Scan for the cell matching the given text and deliver its [X, Y] coordinate at center. 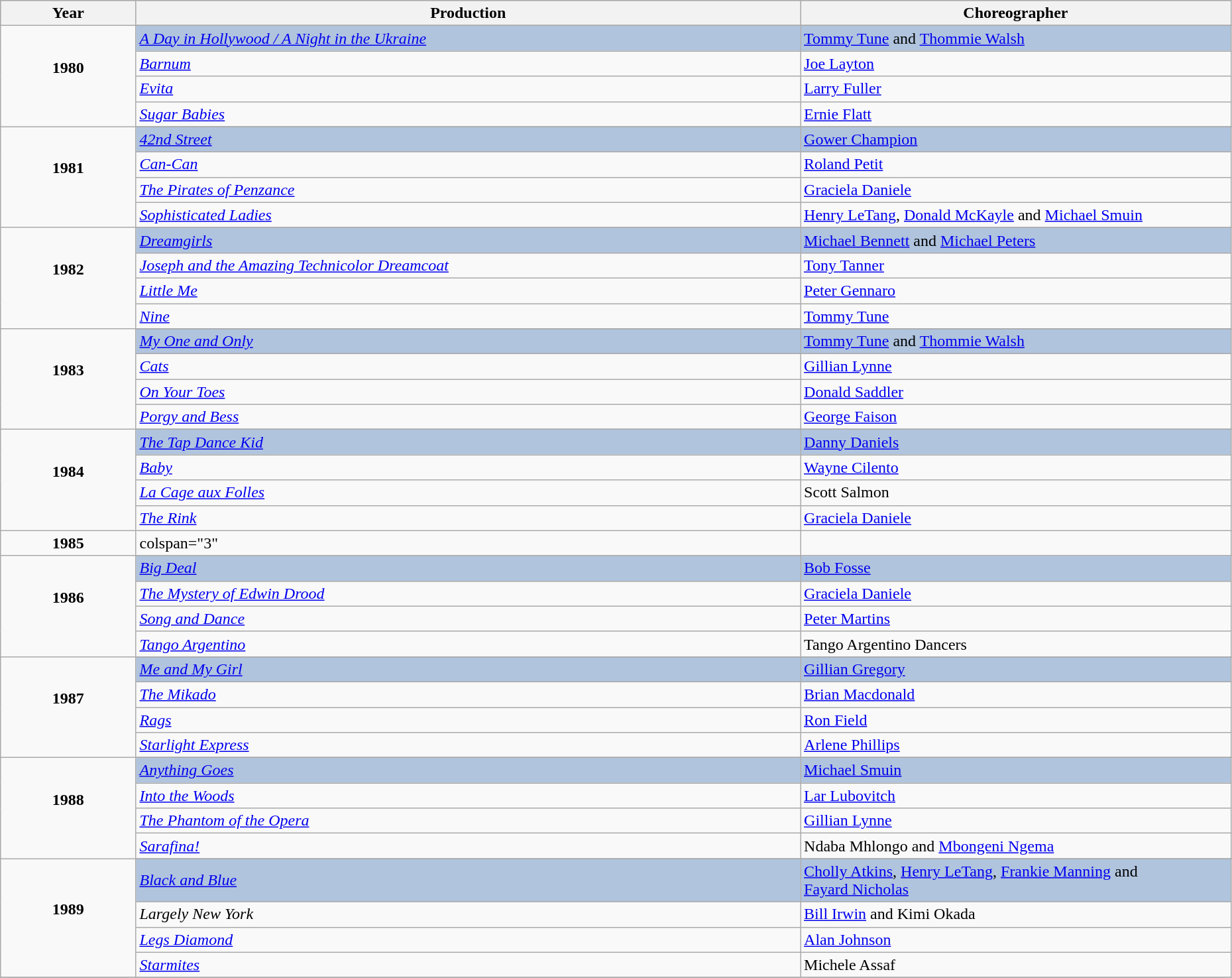
Barnum [468, 64]
Sophisticated Ladies [468, 215]
1988 [68, 808]
Bob Fosse [1016, 568]
Starlight Express [468, 745]
Scott Salmon [1016, 493]
1980 [68, 76]
1983 [68, 379]
Gillian Gregory [1016, 669]
Nine [468, 316]
Big Deal [468, 568]
Arlene Phillips [1016, 745]
Lar Lubovitch [1016, 796]
Tommy Tune [1016, 316]
1982 [68, 278]
Dreamgirls [468, 240]
Ernie Flatt [1016, 114]
Production [468, 13]
Little Me [468, 290]
1984 [68, 480]
Cats [468, 367]
42nd Street [468, 139]
Henry LeTang, Donald McKayle and Michael Smuin [1016, 215]
George Faison [1016, 417]
The Pirates of Penzance [468, 190]
The Tap Dance Kid [468, 442]
colspan="3" [468, 543]
Sugar Babies [468, 114]
Michael Smuin [1016, 770]
Bill Irwin and Kimi Okada [1016, 914]
Porgy and Bess [468, 417]
Song and Dance [468, 619]
Alan Johnson [1016, 940]
Tony Tanner [1016, 265]
The Mystery of Edwin Drood [468, 593]
Legs Diamond [468, 940]
Largely New York [468, 914]
Michael Bennett and Michael Peters [1016, 240]
Anything Goes [468, 770]
The Mikado [468, 694]
Danny Daniels [1016, 442]
Black and Blue [468, 881]
Ndaba Mhlongo and Mbongeni Ngema [1016, 846]
Into the Woods [468, 796]
Brian Macdonald [1016, 694]
La Cage aux Folles [468, 493]
Tango Argentino Dancers [1016, 644]
Michele Assaf [1016, 965]
Peter Gennaro [1016, 290]
Choreographer [1016, 13]
Donald Saddler [1016, 392]
My One and Only [468, 341]
Me and My Girl [468, 669]
Joseph and the Amazing Technicolor Dreamcoat [468, 265]
1989 [68, 918]
Gower Champion [1016, 139]
Ron Field [1016, 719]
Cholly Atkins, Henry LeTang, Frankie Manning and Fayard Nicholas [1016, 881]
1986 [68, 606]
Sarafina! [468, 846]
Larry Fuller [1016, 89]
Roland Petit [1016, 164]
Joe Layton [1016, 64]
On Your Toes [468, 392]
Baby [468, 467]
Starmites [468, 965]
A Day in Hollywood / A Night in the Ukraine [468, 38]
The Phantom of the Opera [468, 821]
Can-Can [468, 164]
Rags [468, 719]
Evita [468, 89]
Wayne Cilento [1016, 467]
The Rink [468, 518]
Year [68, 13]
Peter Martins [1016, 619]
1985 [68, 543]
1987 [68, 707]
Tango Argentino [468, 644]
1981 [68, 177]
